Capture the cell that displays the provided text and extract its (x, y) central coordinate. 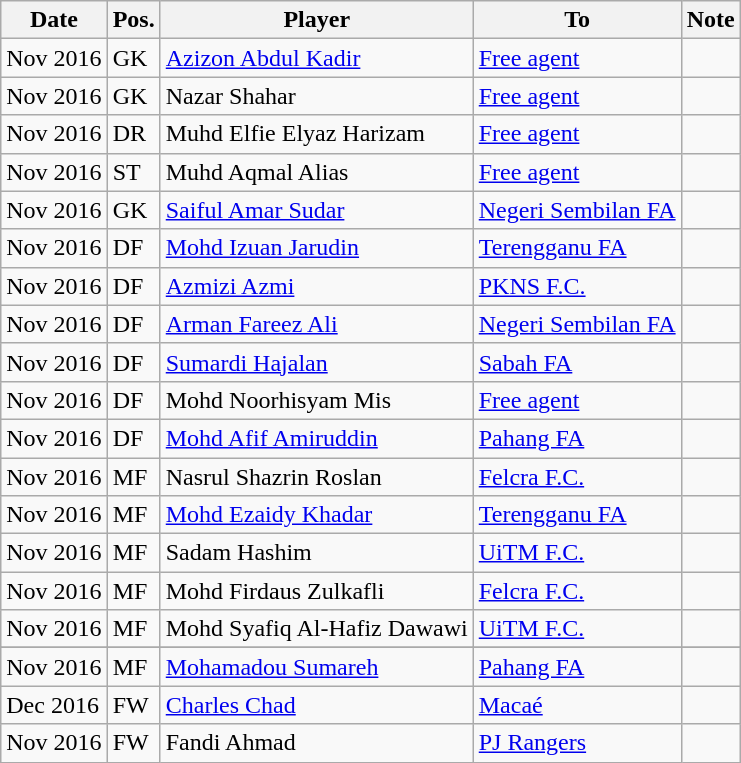
To (577, 20)
PKNS F.C. (577, 286)
Mohamadou Sumareh (316, 667)
Nazar Shahar (316, 96)
Mohd Ezaidy Khadar (316, 515)
Mohd Afif Amiruddin (316, 438)
Mohd Noorhisyam Mis (316, 400)
Sabah FA (577, 362)
Arman Fareez Ali (316, 324)
Mohd Izuan Jarudin (316, 248)
Pos. (134, 20)
Dec 2016 (54, 705)
Sumardi Hajalan (316, 362)
PJ Rangers (577, 743)
ST (134, 172)
Date (54, 20)
Azmizi Azmi (316, 286)
Macaé (577, 705)
Note (710, 20)
Muhd Elfie Elyaz Harizam (316, 134)
Azizon Abdul Kadir (316, 58)
DR (134, 134)
Mohd Syafiq Al-Hafiz Dawawi (316, 629)
Sadam Hashim (316, 553)
Fandi Ahmad (316, 743)
Saiful Amar Sudar (316, 210)
Player (316, 20)
Mohd Firdaus Zulkafli (316, 591)
Muhd Aqmal Alias (316, 172)
Charles Chad (316, 705)
Nasrul Shazrin Roslan (316, 477)
